Capture the cell that displays the provided text and extract its (x, y) central coordinate. 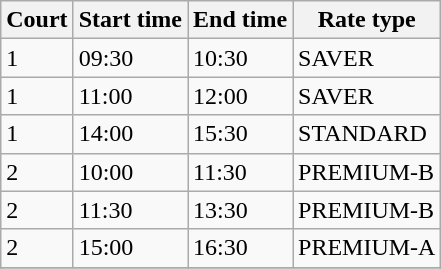
Court (37, 20)
16:30 (240, 248)
Rate type (367, 20)
11:00 (130, 96)
15:30 (240, 134)
10:30 (240, 58)
10:00 (130, 172)
14:00 (130, 134)
13:30 (240, 210)
Start time (130, 20)
STANDARD (367, 134)
15:00 (130, 248)
09:30 (130, 58)
End time (240, 20)
PREMIUM-A (367, 248)
12:00 (240, 96)
